Scan for the cell matching the given text and deliver its (x, y) coordinate at center. 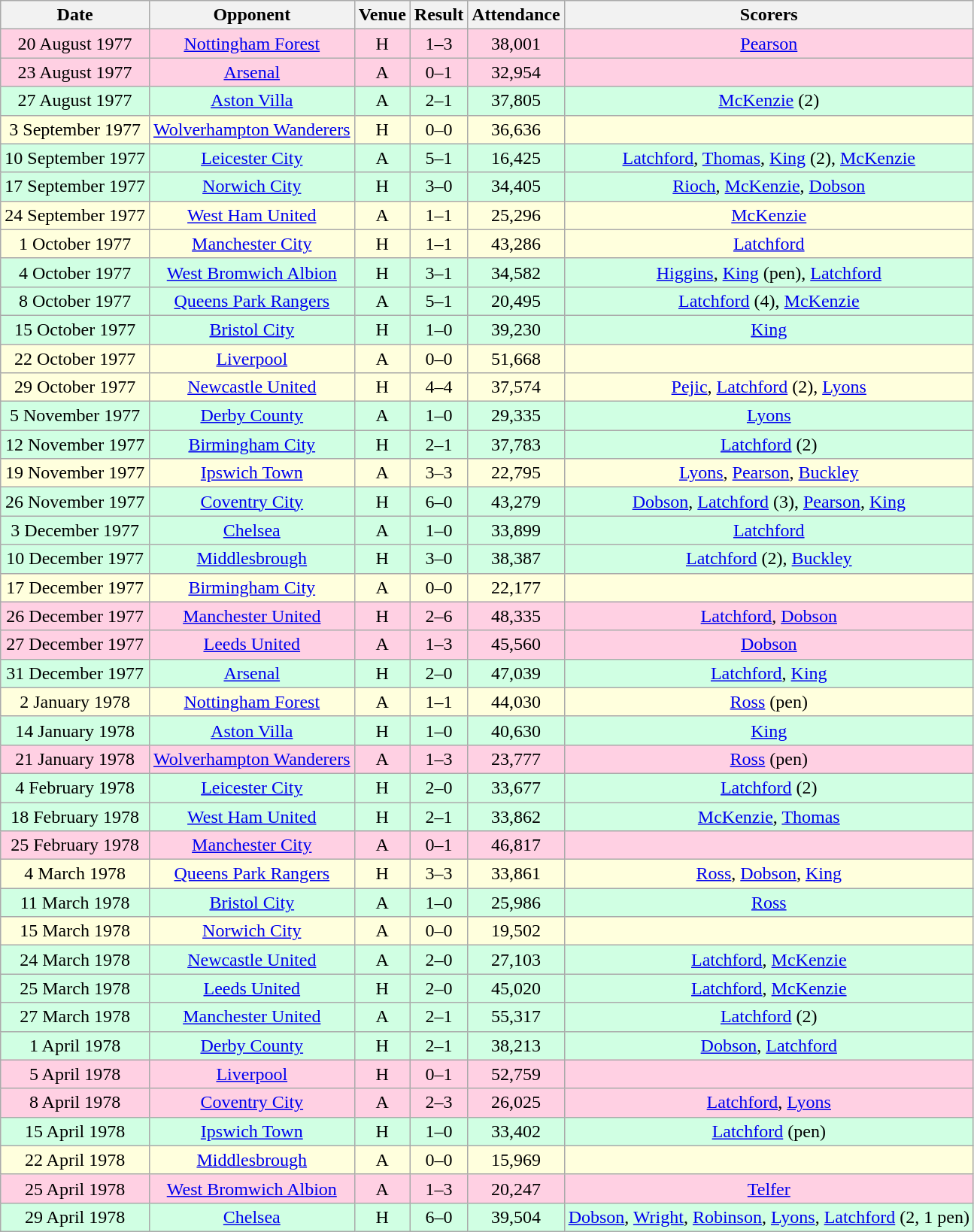
Dobson (769, 645)
Latchford, Dobson (769, 616)
Venue (382, 15)
Latchford (2), Buckley (769, 559)
25,986 (516, 903)
20,495 (516, 301)
18 February 1978 (75, 816)
48,335 (516, 616)
43,279 (516, 502)
36,636 (516, 129)
10 December 1977 (75, 559)
46,817 (516, 845)
Latchford, King (769, 673)
McKenzie (2) (769, 101)
27,103 (516, 960)
15 October 1977 (75, 329)
1 April 1978 (75, 1045)
4 March 1978 (75, 874)
34,582 (516, 272)
Lyons, Pearson, Buckley (769, 473)
38,387 (516, 559)
25 April 1978 (75, 1188)
Ross (769, 903)
14 January 1978 (75, 730)
37,783 (516, 445)
17 December 1977 (75, 587)
Attendance (516, 15)
2 January 1978 (75, 702)
8 October 1977 (75, 301)
37,805 (516, 101)
16,425 (516, 158)
Rioch, McKenzie, Dobson (769, 187)
4 February 1978 (75, 787)
32,954 (516, 72)
4–4 (438, 387)
Latchford (4), McKenzie (769, 301)
23 August 1977 (75, 72)
29 October 1977 (75, 387)
24 March 1978 (75, 960)
25 March 1978 (75, 988)
15 March 1978 (75, 931)
Higgins, King (pen), Latchford (769, 272)
33,862 (516, 816)
3 September 1977 (75, 129)
27 March 1978 (75, 1017)
Telfer (769, 1188)
Pearson (769, 44)
40,630 (516, 730)
22 October 1977 (75, 359)
Latchford, Lyons (769, 1103)
20 August 1977 (75, 44)
24 September 1977 (75, 215)
19 November 1977 (75, 473)
45,560 (516, 645)
55,317 (516, 1017)
33,899 (516, 530)
27 August 1977 (75, 101)
Dobson, Latchford (769, 1045)
5 April 1978 (75, 1074)
Dobson, Latchford (3), Pearson, King (769, 502)
23,777 (516, 759)
4 October 1977 (75, 272)
52,759 (516, 1074)
Ross, Dobson, King (769, 874)
Opponent (251, 15)
20,247 (516, 1188)
43,286 (516, 244)
29 April 1978 (75, 1217)
8 April 1978 (75, 1103)
21 January 1978 (75, 759)
Date (75, 15)
1 October 1977 (75, 244)
29,335 (516, 416)
12 November 1977 (75, 445)
26 November 1977 (75, 502)
45,020 (516, 988)
5 November 1977 (75, 416)
Latchford, Thomas, King (2), McKenzie (769, 158)
25 February 1978 (75, 845)
17 September 1977 (75, 187)
44,030 (516, 702)
38,001 (516, 44)
McKenzie (769, 215)
Pejic, Latchford (2), Lyons (769, 387)
47,039 (516, 673)
Lyons (769, 416)
37,574 (516, 387)
22 April 1978 (75, 1160)
10 September 1977 (75, 158)
26 December 1977 (75, 616)
2–3 (438, 1103)
Dobson, Wright, Robinson, Lyons, Latchford (2, 1 pen) (769, 1217)
22,795 (516, 473)
26,025 (516, 1103)
2–6 (438, 616)
33,402 (516, 1131)
38,213 (516, 1045)
39,504 (516, 1217)
19,502 (516, 931)
33,861 (516, 874)
39,230 (516, 329)
Scorers (769, 15)
51,668 (516, 359)
27 December 1977 (75, 645)
15 April 1978 (75, 1131)
3 December 1977 (75, 530)
McKenzie, Thomas (769, 816)
Result (438, 15)
11 March 1978 (75, 903)
15,969 (516, 1160)
31 December 1977 (75, 673)
3–1 (438, 272)
25,296 (516, 215)
Latchford (pen) (769, 1131)
33,677 (516, 787)
22,177 (516, 587)
34,405 (516, 187)
